Return the (X, Y) coordinate for the center point of the cell that contains the specified text.  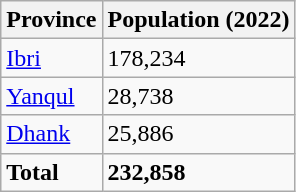
Ibri (52, 58)
Yanqul (52, 96)
178,234 (198, 58)
Total (52, 172)
Province (52, 20)
Population (2022) (198, 20)
Dhank (52, 134)
28,738 (198, 96)
232,858 (198, 172)
25,886 (198, 134)
